Locate the cell with the specified text and output its (X, Y) center coordinate. 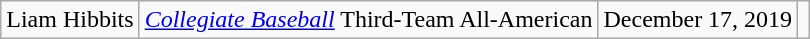
Liam Hibbits (70, 20)
Collegiate Baseball Third-Team All-American (368, 20)
December 17, 2019 (698, 20)
